Return the (X, Y) coordinate for the center point of the cell that contains the specified text.  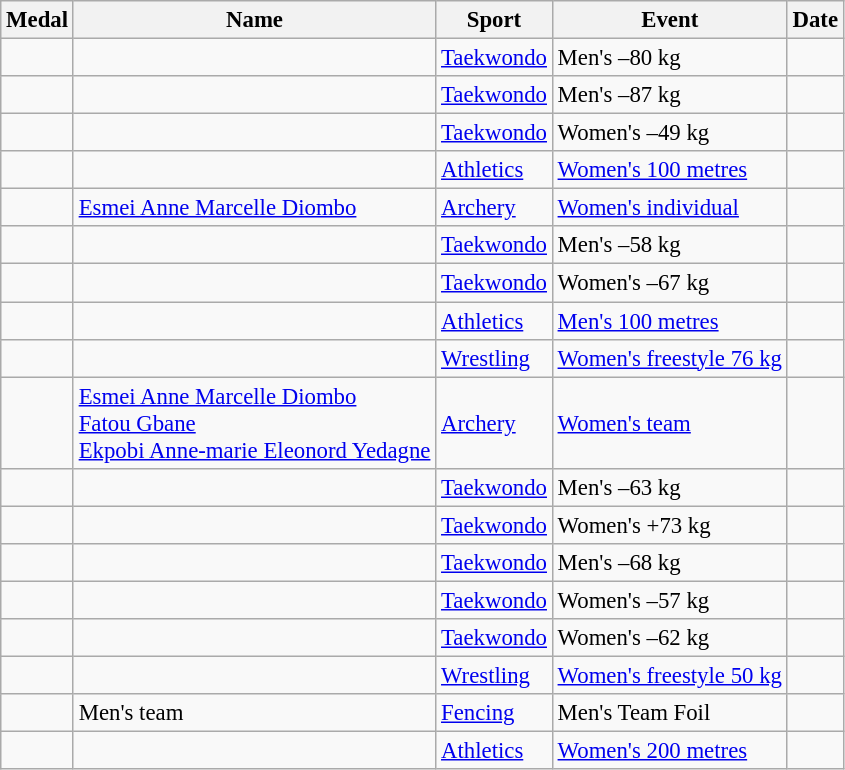
Esmei Anne Marcelle DiomboFatou GbaneEkpobi Anne-marie Eleonord Yedagne (254, 423)
Women's freestyle 50 kg (670, 675)
Women's +73 kg (670, 525)
Women's freestyle 76 kg (670, 358)
Men's –87 kg (670, 95)
Men's 100 metres (670, 321)
Men's team (254, 713)
Women's –57 kg (670, 600)
Fencing (494, 713)
Sport (494, 20)
Date (815, 20)
Men's –80 kg (670, 58)
Women's –67 kg (670, 283)
Women's individual (670, 208)
Men's –63 kg (670, 487)
Event (670, 20)
Women's team (670, 423)
Medal (38, 20)
Name (254, 20)
Women's –62 kg (670, 638)
Men's –68 kg (670, 563)
Women's –49 kg (670, 133)
Women's 200 metres (670, 751)
Men's Team Foil (670, 713)
Esmei Anne Marcelle Diombo (254, 208)
Women's 100 metres (670, 170)
Men's –58 kg (670, 245)
